Search for the cell housing the specified text and yield its (X, Y) center coordinate. 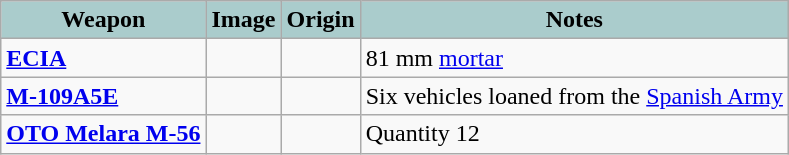
Weapon (104, 20)
Notes (574, 20)
ECIA (104, 58)
Quantity 12 (574, 134)
81 mm mortar (574, 58)
Image (244, 20)
M-109A5E (104, 96)
Origin (320, 20)
Six vehicles loaned from the Spanish Army (574, 96)
OTO Melara M-56 (104, 134)
